From the cell containing the given text, extract its center point as (x, y) coordinate. 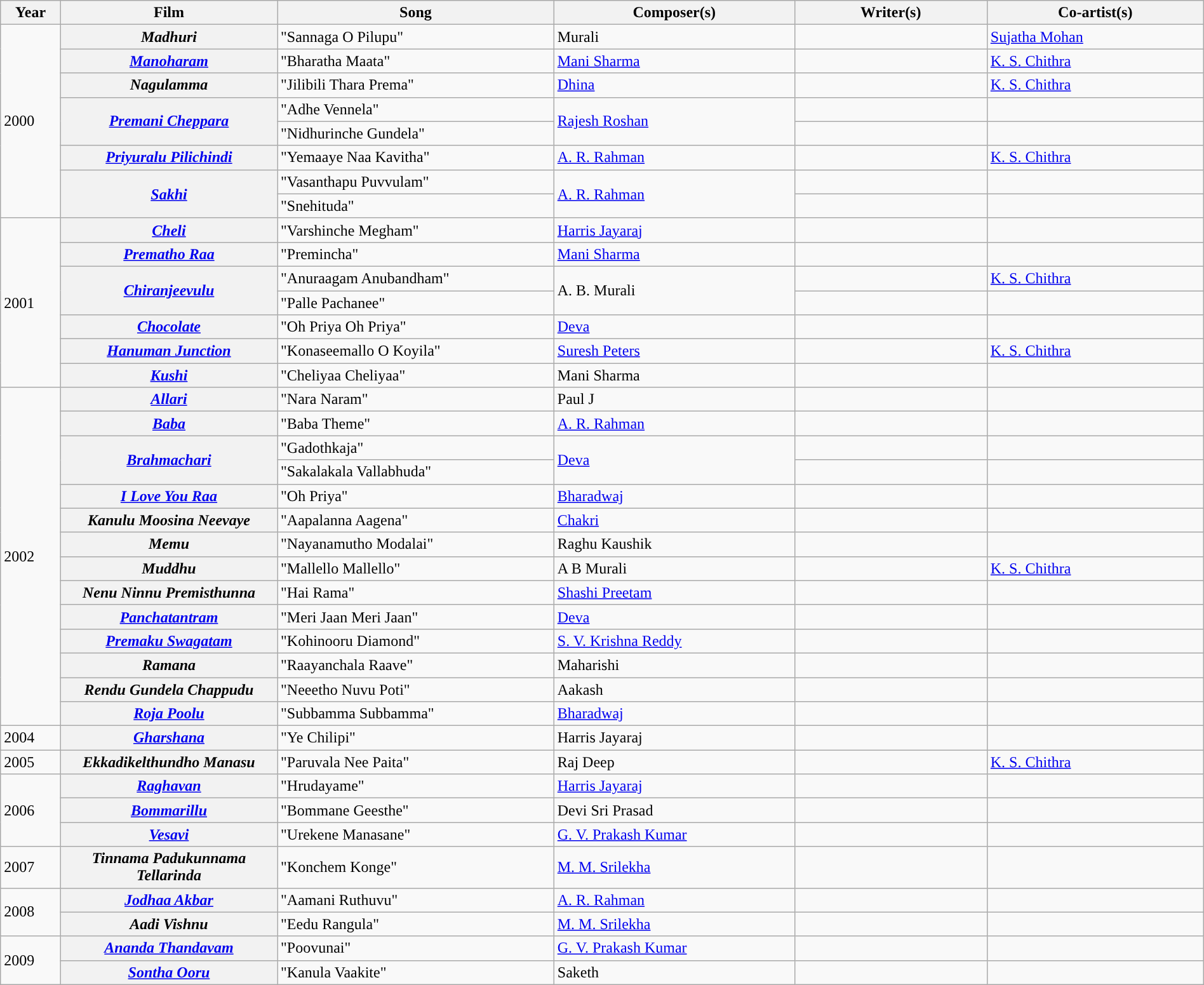
"Bharatha Maata" (416, 61)
Muddhu (169, 568)
"Kohinooru Diamond" (416, 641)
Rendu Gundela Chappudu (169, 689)
Premani Cheppara (169, 121)
Premaku Swagatam (169, 641)
"Varshinche Megham" (416, 230)
"Nidhurinche Gundela" (416, 133)
2007 (30, 868)
Suresh Peters (674, 351)
"Konaseemallo O Koyila" (416, 351)
"Eedu Rangula" (416, 924)
Saketh (674, 972)
Manoharam (169, 61)
"Neeetho Nuvu Poti" (416, 689)
"Snehituda" (416, 206)
"Aamani Ruthuvu" (416, 900)
"Mallello Mallello" (416, 568)
Tinnama Padukunnama Tellarinda (169, 868)
2005 (30, 762)
Chakri (674, 520)
"Hai Rama" (416, 593)
Chocolate (169, 327)
"Poovunai" (416, 948)
I Love You Raa (169, 496)
Dhina (674, 85)
2009 (30, 960)
"Aapalanna Aagena" (416, 520)
Aadi Vishnu (169, 924)
"Konchem Konge" (416, 868)
Nagulamma (169, 85)
Sujatha Mohan (1095, 37)
S. V. Krishna Reddy (674, 641)
Co-artist(s) (1095, 13)
Film (169, 13)
2002 (30, 556)
"Oh Priya Oh Priya" (416, 327)
Baba (169, 424)
Kushi (169, 375)
Roja Poolu (169, 714)
"Sakalakala Vallabhuda" (416, 472)
"Paruvala Nee Paita" (416, 762)
Raghavan (169, 786)
"Gadothkaja" (416, 448)
Hanuman Junction (169, 351)
"Anuraagam Anubandham" (416, 278)
Aakash (674, 689)
2006 (30, 810)
Song (416, 13)
Maharishi (674, 665)
"Yemaaye Naa Kavitha" (416, 157)
"Nara Naram" (416, 399)
Ramana (169, 665)
Sontha Ooru (169, 972)
Madhuri (169, 37)
2001 (30, 302)
"Subbamma Subbamma" (416, 714)
"Oh Priya" (416, 496)
"Bommane Geesthe" (416, 810)
Bommarillu (169, 810)
Composer(s) (674, 13)
Vesavi (169, 834)
"Urekene Manasane" (416, 834)
"Meri Jaan Meri Jaan" (416, 617)
"Vasanthapu Puvvulam" (416, 182)
Rajesh Roshan (674, 121)
"Raayanchala Raave" (416, 665)
"Adhe Vennela" (416, 109)
Ananda Thandavam (169, 948)
Cheli (169, 230)
Panchatantram (169, 617)
Devi Sri Prasad (674, 810)
2008 (30, 912)
Writer(s) (890, 13)
"Ye Chilipi" (416, 738)
Year (30, 13)
"Jilibili Thara Prema" (416, 85)
Raj Deep (674, 762)
Gharshana (169, 738)
Jodhaa Akbar (169, 900)
2004 (30, 738)
Memu (169, 544)
Paul J (674, 399)
Nenu Ninnu Premisthunna (169, 593)
Murali (674, 37)
"Kanula Vaakite" (416, 972)
Raghu Kaushik (674, 544)
"Cheliyaa Cheliyaa" (416, 375)
Prematho Raa (169, 254)
"Baba Theme" (416, 424)
Sakhi (169, 194)
"Hrudayame" (416, 786)
Chiranjeevulu (169, 290)
Ekkadikelthundho Manasu (169, 762)
"Premincha" (416, 254)
"Sannaga O Pilupu" (416, 37)
"Nayanamutho Modalai" (416, 544)
Priyuralu Pilichindi (169, 157)
2000 (30, 121)
Allari (169, 399)
"Palle Pachanee" (416, 303)
Brahmachari (169, 460)
Kanulu Moosina Neevaye (169, 520)
Shashi Preetam (674, 593)
A B Murali (674, 568)
A. B. Murali (674, 290)
